Return (X, Y) of the center of cell containing provided text 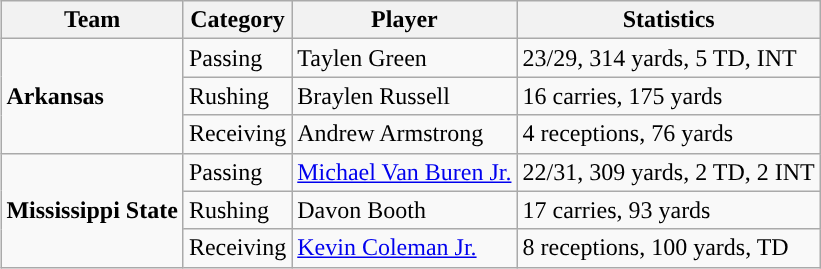
Mississippi State (92, 210)
16 carries, 175 yards (668, 96)
Taylen Green (404, 58)
17 carries, 93 yards (668, 210)
Arkansas (92, 96)
Statistics (668, 20)
Team (92, 20)
Davon Booth (404, 210)
Braylen Russell (404, 96)
23/29, 314 yards, 5 TD, INT (668, 58)
Michael Van Buren Jr. (404, 172)
22/31, 309 yards, 2 TD, 2 INT (668, 172)
Player (404, 20)
Kevin Coleman Jr. (404, 248)
4 receptions, 76 yards (668, 134)
Category (237, 20)
8 receptions, 100 yards, TD (668, 248)
Andrew Armstrong (404, 134)
